Detect which cell encompasses the target text, then output its [x, y] center coordinate. 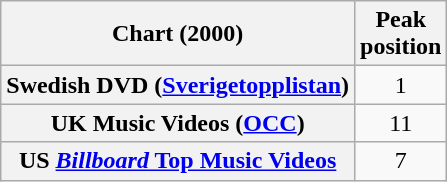
UK Music Videos (OCC) [178, 123]
Peakposition [401, 34]
Swedish DVD (Sverigetopplistan) [178, 85]
7 [401, 161]
1 [401, 85]
US Billboard Top Music Videos [178, 161]
Chart (2000) [178, 34]
11 [401, 123]
